Provide the [X, Y] coordinate of the cell's center where the given text is located.  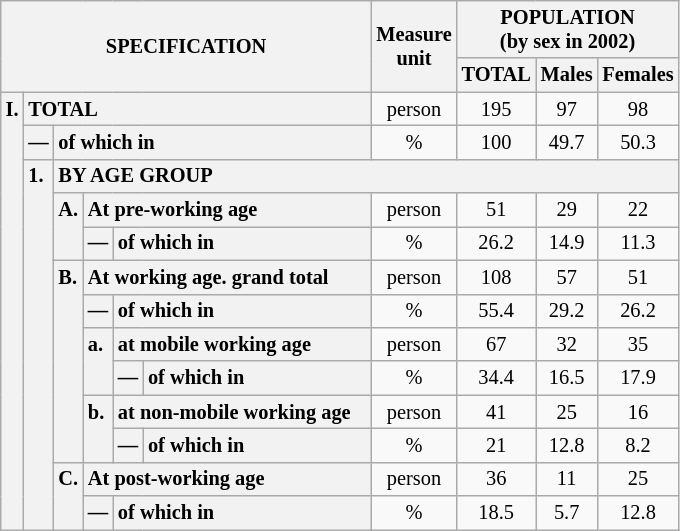
At pre-working age [227, 210]
14.9 [567, 243]
11 [567, 479]
35 [638, 344]
97 [567, 109]
55.4 [496, 311]
98 [638, 109]
57 [567, 277]
195 [496, 109]
5.7 [567, 513]
100 [496, 142]
50.3 [638, 142]
B. [68, 361]
22 [638, 210]
a. [98, 360]
Males [567, 75]
16.5 [567, 378]
A. [68, 226]
BY AGE GROUP [366, 176]
29.2 [567, 311]
17.9 [638, 378]
At post-working age [227, 479]
Measure unit [414, 46]
32 [567, 344]
At working age. grand total [227, 277]
21 [496, 445]
34.4 [496, 378]
67 [496, 344]
49.7 [567, 142]
16 [638, 412]
Females [638, 75]
41 [496, 412]
at non-mobile working age [242, 412]
29 [567, 210]
C. [68, 496]
108 [496, 277]
8.2 [638, 445]
11.3 [638, 243]
SPECIFICATION [186, 46]
36 [496, 479]
POPULATION (by sex in 2002) [568, 29]
I. [12, 311]
1. [38, 344]
at mobile working age [242, 344]
b. [98, 428]
18.5 [496, 513]
